Output the (x, y) coordinate of the center of the cell containing the given text.  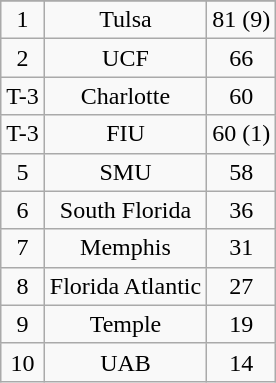
19 (242, 324)
9 (23, 324)
66 (242, 58)
10 (23, 362)
7 (23, 248)
31 (242, 248)
1 (23, 20)
South Florida (125, 210)
27 (242, 286)
SMU (125, 172)
Florida Atlantic (125, 286)
8 (23, 286)
FIU (125, 134)
58 (242, 172)
36 (242, 210)
81 (9) (242, 20)
Temple (125, 324)
UCF (125, 58)
Memphis (125, 248)
UAB (125, 362)
Charlotte (125, 96)
60 (1) (242, 134)
6 (23, 210)
5 (23, 172)
2 (23, 58)
60 (242, 96)
14 (242, 362)
Tulsa (125, 20)
